Return [X, Y] of the center of cell containing provided text 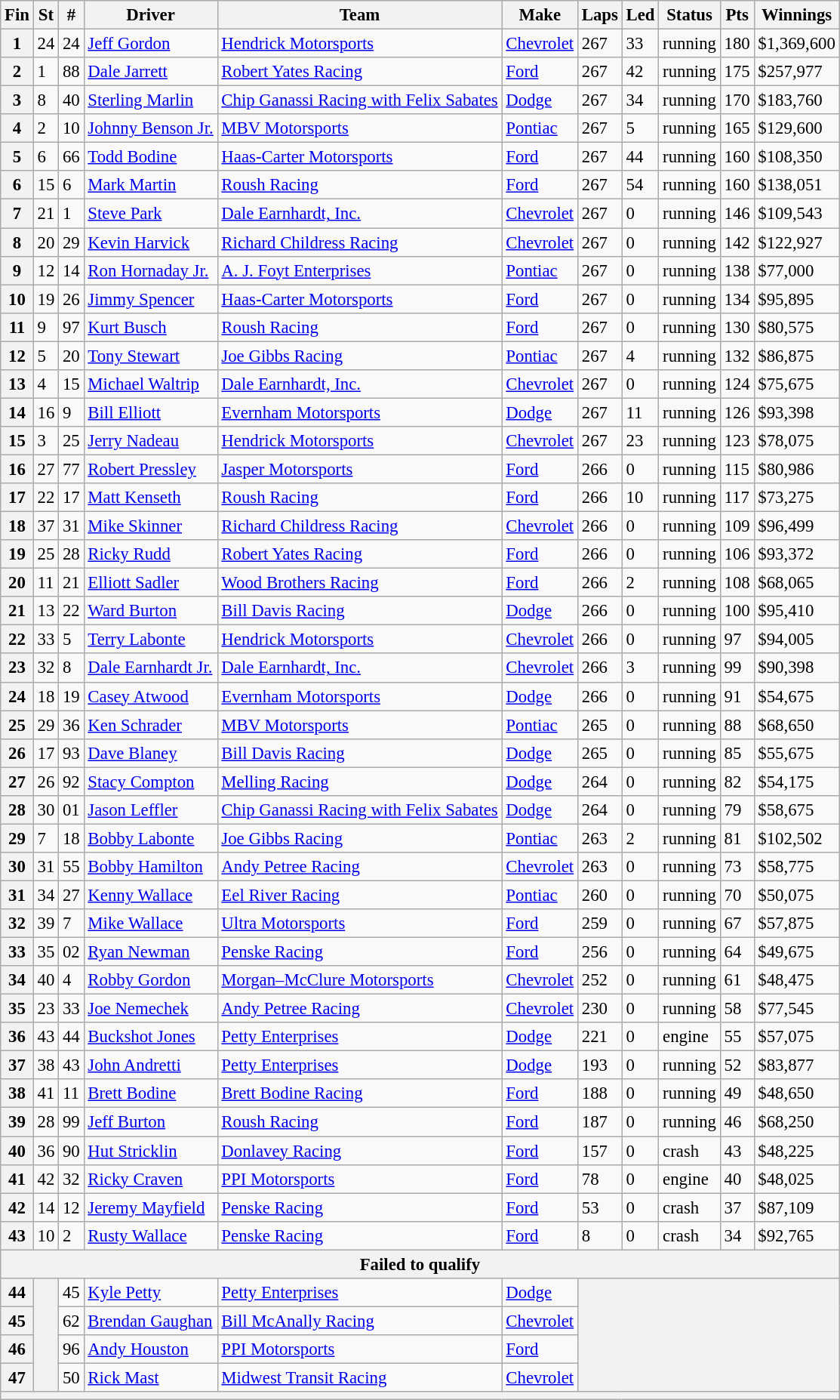
$48,650 [797, 1094]
Eel River Racing [359, 895]
$95,895 [797, 299]
02 [71, 952]
$138,051 [797, 185]
Brett Bodine Racing [359, 1094]
Fin [17, 15]
Pts [737, 15]
$90,398 [797, 668]
Terry Labonte [151, 640]
Joe Nemechek [151, 1009]
Jerry Nadeau [151, 441]
252 [599, 980]
193 [599, 1065]
01 [71, 810]
117 [737, 498]
Hut Stricklin [151, 1151]
$78,075 [797, 441]
Mark Martin [151, 185]
Led [640, 15]
$94,005 [797, 640]
$73,275 [797, 498]
Buckshot Jones [151, 1037]
175 [737, 72]
Robert Pressley [151, 469]
230 [599, 1009]
$93,372 [797, 554]
Jeff Burton [151, 1122]
85 [737, 753]
$77,545 [797, 1009]
Sterling Marlin [151, 100]
106 [737, 554]
54 [640, 185]
61 [737, 980]
109 [737, 526]
Ron Hornaday Jr. [151, 270]
Dave Blaney [151, 753]
62 [71, 1321]
$54,675 [797, 696]
Dale Earnhardt Jr. [151, 668]
90 [71, 1151]
188 [599, 1094]
146 [737, 214]
Make [540, 15]
Failed to qualify [420, 1264]
$93,398 [797, 412]
$55,675 [797, 753]
138 [737, 270]
Jimmy Spencer [151, 299]
79 [737, 810]
$129,600 [797, 128]
260 [599, 895]
Mike Wallace [151, 924]
78 [599, 1179]
77 [71, 469]
49 [737, 1094]
Kevin Harvick [151, 242]
Wood Brothers Racing [359, 583]
157 [599, 1151]
Dale Jarrett [151, 72]
$92,765 [797, 1235]
$1,369,600 [797, 44]
Melling Racing [359, 782]
123 [737, 441]
$48,475 [797, 980]
$50,075 [797, 895]
Todd Bodine [151, 157]
259 [599, 924]
Michael Waltrip [151, 384]
67 [737, 924]
81 [737, 838]
Bobby Hamilton [151, 867]
53 [599, 1207]
$58,775 [797, 867]
Andy Houston [151, 1349]
130 [737, 327]
$108,350 [797, 157]
John Andretti [151, 1065]
$183,760 [797, 100]
93 [71, 753]
$75,675 [797, 384]
Bobby Labonte [151, 838]
Kurt Busch [151, 327]
$68,065 [797, 583]
$87,109 [797, 1207]
Stacy Compton [151, 782]
$77,000 [797, 270]
58 [737, 1009]
$80,986 [797, 469]
180 [737, 44]
$57,075 [797, 1037]
$48,025 [797, 1179]
47 [17, 1377]
Steve Park [151, 214]
170 [737, 100]
$86,875 [797, 356]
Jasper Motorsports [359, 469]
Robby Gordon [151, 980]
Ken Schrader [151, 725]
Rick Mast [151, 1377]
Brendan Gaughan [151, 1321]
$96,499 [797, 526]
Mike Skinner [151, 526]
$57,875 [797, 924]
Rusty Wallace [151, 1235]
Jeremy Mayfield [151, 1207]
Tony Stewart [151, 356]
108 [737, 583]
Kenny Wallace [151, 895]
Ryan Newman [151, 952]
Midwest Transit Racing [359, 1377]
66 [71, 157]
256 [599, 952]
92 [71, 782]
$54,175 [797, 782]
124 [737, 384]
134 [737, 299]
50 [71, 1377]
Matt Kenseth [151, 498]
64 [737, 952]
Ultra Motorsports [359, 924]
100 [737, 611]
Brett Bodine [151, 1094]
Johnny Benson Jr. [151, 128]
Jeff Gordon [151, 44]
$257,977 [797, 72]
126 [737, 412]
$122,927 [797, 242]
$68,650 [797, 725]
$102,502 [797, 838]
Winnings [797, 15]
$49,675 [797, 952]
Driver [151, 15]
Status [690, 15]
52 [737, 1065]
Team [359, 15]
115 [737, 469]
Donlavey Racing [359, 1151]
Ricky Rudd [151, 554]
# [71, 15]
$83,877 [797, 1065]
Ricky Craven [151, 1179]
A. J. Foyt Enterprises [359, 270]
Morgan–McClure Motorsports [359, 980]
91 [737, 696]
73 [737, 867]
165 [737, 128]
70 [737, 895]
$58,675 [797, 810]
St [45, 15]
82 [737, 782]
132 [737, 356]
187 [599, 1122]
Laps [599, 15]
Elliott Sadler [151, 583]
96 [71, 1349]
Ward Burton [151, 611]
142 [737, 242]
Bill McAnally Racing [359, 1321]
$68,250 [797, 1122]
221 [599, 1037]
Jason Leffler [151, 810]
$48,225 [797, 1151]
Kyle Petty [151, 1293]
$80,575 [797, 327]
$95,410 [797, 611]
$109,543 [797, 214]
Bill Elliott [151, 412]
Casey Atwood [151, 696]
